From the cell containing the given text, extract its center point as [x, y] coordinate. 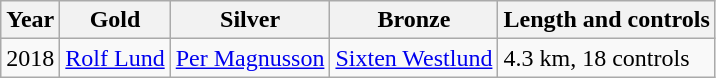
Rolf Lund [115, 58]
Gold [115, 20]
Length and controls [606, 20]
Sixten Westlund [414, 58]
Per Magnusson [250, 58]
Bronze [414, 20]
2018 [30, 58]
Year [30, 20]
Silver [250, 20]
4.3 km, 18 controls [606, 58]
